Identify which cell holds the provided text, then report its (x, y) central coordinate. 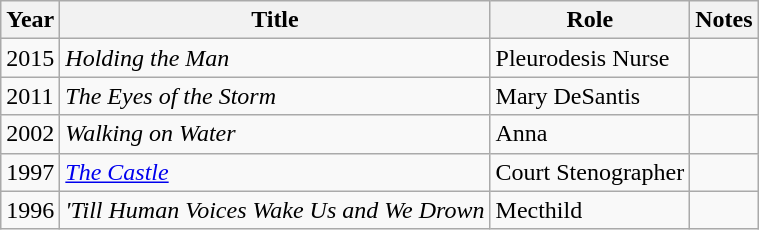
2015 (30, 58)
1996 (30, 210)
Mecthild (590, 210)
Year (30, 20)
Mary DeSantis (590, 96)
Anna (590, 134)
'Till Human Voices Wake Us and We Drown (275, 210)
Role (590, 20)
Holding the Man (275, 58)
Title (275, 20)
2002 (30, 134)
The Castle (275, 172)
The Eyes of the Storm (275, 96)
Notes (724, 20)
1997 (30, 172)
2011 (30, 96)
Court Stenographer (590, 172)
Walking on Water (275, 134)
Pleurodesis Nurse (590, 58)
